Scan for the cell matching the given text and deliver its (X, Y) coordinate at center. 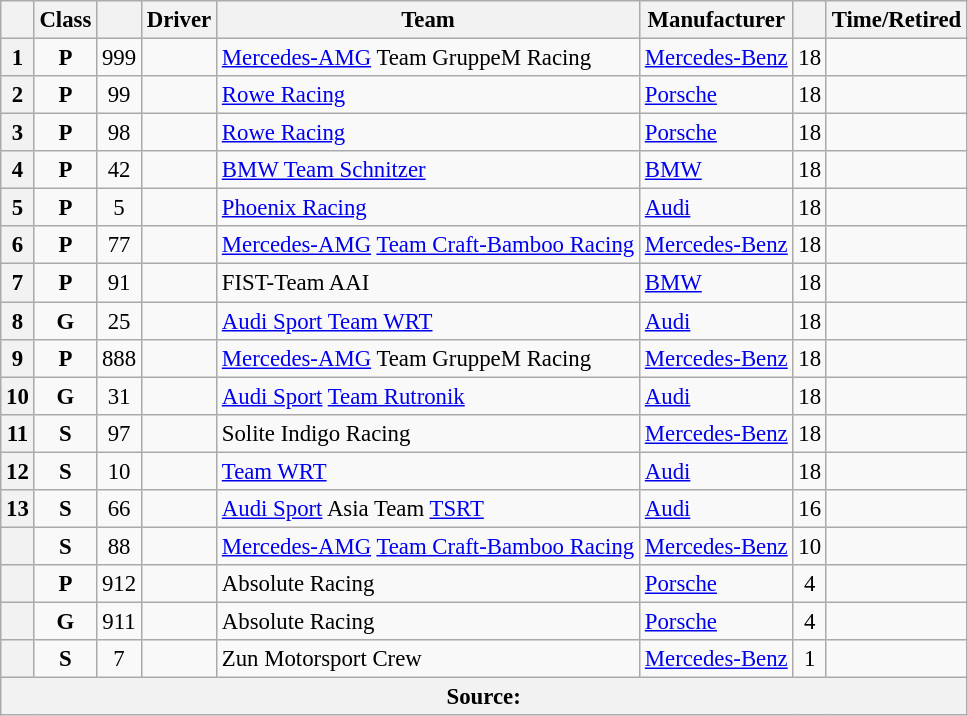
Audi Sport Asia Team TSRT (428, 509)
88 (120, 546)
2 (18, 95)
Time/Retired (896, 20)
97 (120, 433)
3 (18, 133)
9 (18, 358)
13 (18, 509)
25 (120, 321)
Audi Sport Team WRT (428, 321)
Class (66, 20)
Source: (484, 697)
77 (120, 245)
Zun Motorsport Crew (428, 659)
Solite Indigo Racing (428, 433)
911 (120, 621)
912 (120, 584)
BMW Team Schnitzer (428, 170)
66 (120, 509)
Audi Sport Team Rutronik (428, 396)
888 (120, 358)
Team WRT (428, 471)
12 (18, 471)
31 (120, 396)
98 (120, 133)
99 (120, 95)
91 (120, 283)
6 (18, 245)
FIST-Team AAI (428, 283)
42 (120, 170)
999 (120, 58)
Driver (178, 20)
8 (18, 321)
Team (428, 20)
11 (18, 433)
Phoenix Racing (428, 208)
16 (810, 509)
Manufacturer (716, 20)
